Pinpoint the cell where the given text exists, returning its [X, Y] midpoint coordinate. 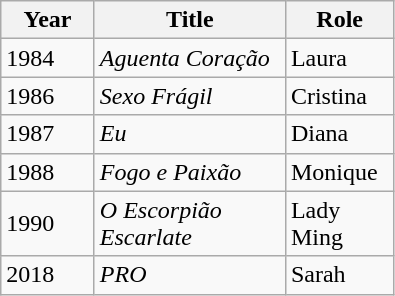
Cristina [340, 96]
Laura [340, 58]
1990 [48, 224]
Sexo Frágil [190, 96]
1984 [48, 58]
Sarah [340, 275]
Fogo e Paixão [190, 172]
Eu [190, 134]
1987 [48, 134]
Aguenta Coração [190, 58]
Title [190, 20]
Year [48, 20]
O Escorpião Escarlate [190, 224]
PRO [190, 275]
Role [340, 20]
1988 [48, 172]
2018 [48, 275]
Lady Ming [340, 224]
Diana [340, 134]
Monique [340, 172]
1986 [48, 96]
